Detect which cell encompasses the target text, then output its [x, y] center coordinate. 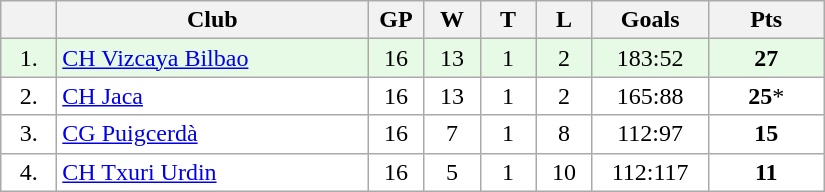
15 [766, 134]
CH Vizcaya Bilbao [212, 58]
1. [29, 58]
11 [766, 172]
L [564, 20]
2. [29, 96]
W [452, 20]
Club [212, 20]
T [508, 20]
4. [29, 172]
25* [766, 96]
165:88 [650, 96]
7 [452, 134]
Goals [650, 20]
GP [396, 20]
CH Txuri Urdin [212, 172]
27 [766, 58]
Pts [766, 20]
5 [452, 172]
112:117 [650, 172]
112:97 [650, 134]
CG Puigcerdà [212, 134]
8 [564, 134]
3. [29, 134]
10 [564, 172]
183:52 [650, 58]
CH Jaca [212, 96]
